For the text-containing cell, return its midpoint in (x, y) coordinate format. 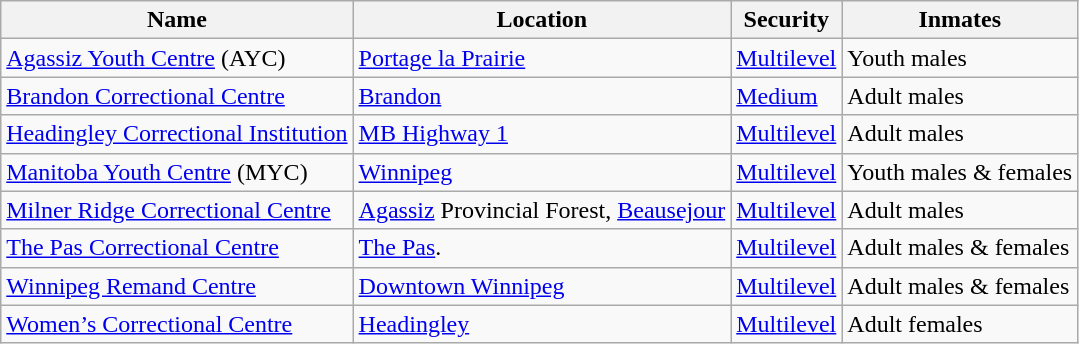
Downtown Winnipeg (542, 286)
MB Highway 1 (542, 134)
Headingley (542, 324)
Youth males & females (960, 172)
Youth males (960, 58)
Manitoba Youth Centre (MYC) (177, 172)
The Pas Correctional Centre (177, 248)
Name (177, 20)
Agassiz Provincial Forest, Beausejour (542, 210)
Headingley Correctional Institution (177, 134)
Milner Ridge Correctional Centre (177, 210)
Brandon Correctional Centre (177, 96)
Brandon (542, 96)
Location (542, 20)
Inmates (960, 20)
Medium (786, 96)
The Pas. (542, 248)
Security (786, 20)
Women’s Correctional Centre (177, 324)
Portage la Prairie (542, 58)
Winnipeg (542, 172)
Winnipeg Remand Centre (177, 286)
Adult females (960, 324)
Agassiz Youth Centre (AYC) (177, 58)
